For the text-containing cell, return its midpoint in [X, Y] coordinate format. 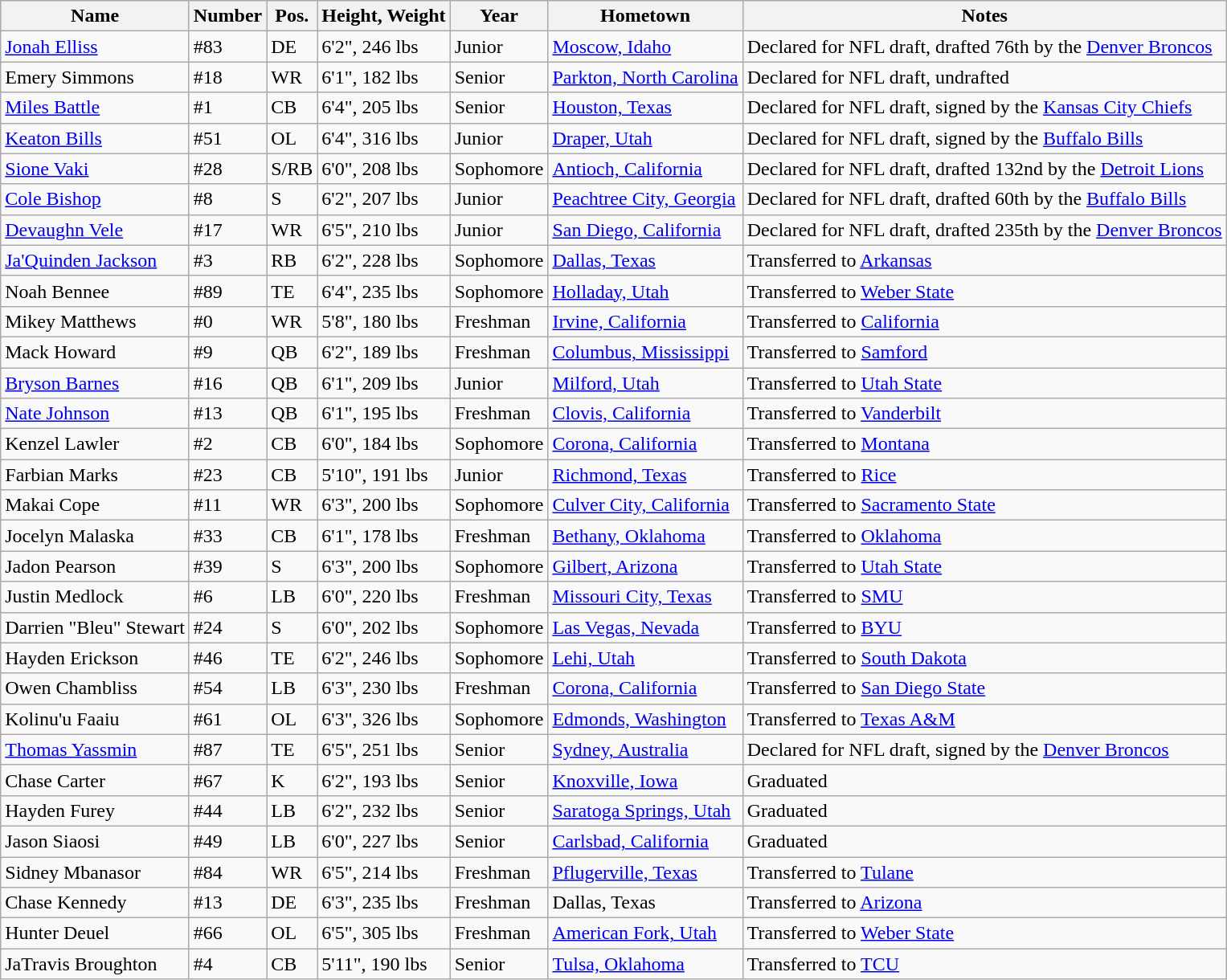
#4 [227, 964]
Bethany, Oklahoma [645, 536]
Peachtree City, Georgia [645, 199]
Chase Kennedy [95, 903]
#39 [227, 566]
Kenzel Lawler [95, 444]
Transferred to San Diego State [984, 688]
San Diego, California [645, 230]
Sidney Mbanasor [95, 872]
JaTravis Broughton [95, 964]
#83 [227, 47]
Makai Cope [95, 505]
Edmonds, Washington [645, 719]
Declared for NFL draft, drafted 76th by the Denver Broncos [984, 47]
#51 [227, 138]
#54 [227, 688]
6'3", 235 lbs [384, 903]
Milford, Utah [645, 383]
Mikey Matthews [95, 321]
Transferred to Tulane [984, 872]
6'4", 316 lbs [384, 138]
#89 [227, 291]
#87 [227, 749]
6'2", 207 lbs [384, 199]
Antioch, California [645, 169]
#23 [227, 475]
5'10", 191 lbs [384, 475]
#1 [227, 108]
6'5", 305 lbs [384, 933]
Hayden Furey [95, 811]
#8 [227, 199]
Transferred to Sacramento State [984, 505]
Gilbert, Arizona [645, 566]
Clovis, California [645, 414]
Declared for NFL draft, drafted 60th by the Buffalo Bills [984, 199]
Pflugerville, Texas [645, 872]
Knoxville, Iowa [645, 780]
Transferred to California [984, 321]
#28 [227, 169]
6'4", 235 lbs [384, 291]
#2 [227, 444]
#3 [227, 260]
Jason Siaosi [95, 841]
Missouri City, Texas [645, 597]
Jocelyn Malaska [95, 536]
Devaughn Vele [95, 230]
Transferred to BYU [984, 627]
S/RB [292, 169]
#33 [227, 536]
#66 [227, 933]
Number [227, 16]
Mack Howard [95, 352]
Transferred to Arizona [984, 903]
Las Vegas, Nevada [645, 627]
Sione Vaki [95, 169]
#84 [227, 872]
Moscow, Idaho [645, 47]
Lehi, Utah [645, 658]
Jonah Elliss [95, 47]
#11 [227, 505]
#49 [227, 841]
Transferred to TCU [984, 964]
Keaton Bills [95, 138]
5'8", 180 lbs [384, 321]
Sydney, Australia [645, 749]
Transferred to South Dakota [984, 658]
#9 [227, 352]
6'0", 227 lbs [384, 841]
6'4", 205 lbs [384, 108]
#0 [227, 321]
Year [499, 16]
Declared for NFL draft, signed by the Kansas City Chiefs [984, 108]
Columbus, Mississippi [645, 352]
RB [292, 260]
6'3", 230 lbs [384, 688]
Hometown [645, 16]
6'5", 251 lbs [384, 749]
Declared for NFL draft, signed by the Denver Broncos [984, 749]
6'1", 195 lbs [384, 414]
6'0", 202 lbs [384, 627]
Chase Carter [95, 780]
Declared for NFL draft, drafted 132nd by the Detroit Lions [984, 169]
Transferred to Rice [984, 475]
6'2", 232 lbs [384, 811]
Height, Weight [384, 16]
Transferred to SMU [984, 597]
Bryson Barnes [95, 383]
#24 [227, 627]
Houston, Texas [645, 108]
American Fork, Utah [645, 933]
#46 [227, 658]
Richmond, Texas [645, 475]
Transferred to Texas A&M [984, 719]
Declared for NFL draft, signed by the Buffalo Bills [984, 138]
Holladay, Utah [645, 291]
Transferred to Arkansas [984, 260]
K [292, 780]
Irvine, California [645, 321]
#6 [227, 597]
Miles Battle [95, 108]
6'0", 208 lbs [384, 169]
6'2", 189 lbs [384, 352]
6'1", 182 lbs [384, 77]
Culver City, California [645, 505]
#67 [227, 780]
Jadon Pearson [95, 566]
Owen Chambliss [95, 688]
Carlsbad, California [645, 841]
6'5", 214 lbs [384, 872]
#44 [227, 811]
Farbian Marks [95, 475]
#61 [227, 719]
Nate Johnson [95, 414]
Hayden Erickson [95, 658]
Draper, Utah [645, 138]
6'5", 210 lbs [384, 230]
Transferred to Vanderbilt [984, 414]
Darrien "Bleu" Stewart [95, 627]
6'3", 326 lbs [384, 719]
6'0", 184 lbs [384, 444]
Hunter Deuel [95, 933]
Notes [984, 16]
Transferred to Samford [984, 352]
#16 [227, 383]
Transferred to Oklahoma [984, 536]
#17 [227, 230]
Tulsa, Oklahoma [645, 964]
6'0", 220 lbs [384, 597]
5'11", 190 lbs [384, 964]
6'2", 228 lbs [384, 260]
Pos. [292, 16]
Justin Medlock [95, 597]
#18 [227, 77]
Declared for NFL draft, undrafted [984, 77]
Thomas Yassmin [95, 749]
Saratoga Springs, Utah [645, 811]
Declared for NFL draft, drafted 235th by the Denver Broncos [984, 230]
6'2", 193 lbs [384, 780]
6'1", 178 lbs [384, 536]
Kolinu'u Faaiu [95, 719]
Transferred to Montana [984, 444]
Cole Bishop [95, 199]
Ja'Quinden Jackson [95, 260]
Name [95, 16]
Emery Simmons [95, 77]
Parkton, North Carolina [645, 77]
Noah Bennee [95, 291]
6'1", 209 lbs [384, 383]
